Detect which cell encompasses the target text, then output its [X, Y] center coordinate. 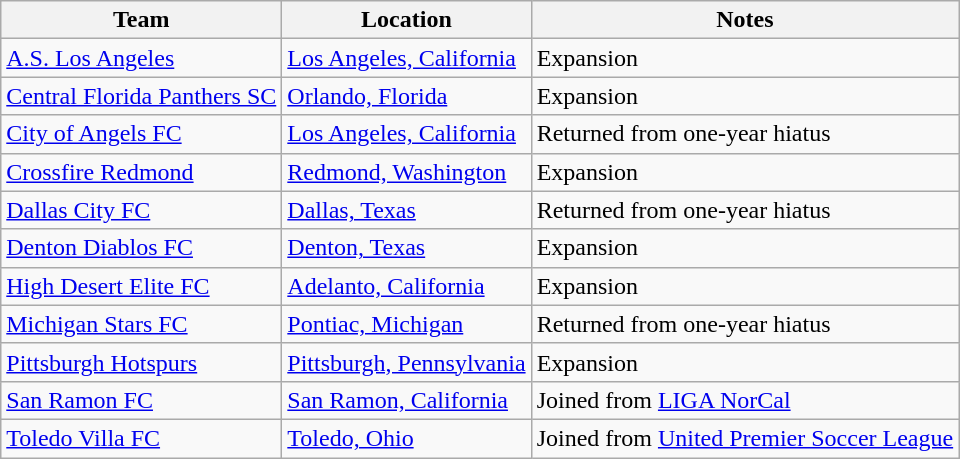
High Desert Elite FC [142, 286]
A.S. Los Angeles [142, 58]
Toledo Villa FC [142, 438]
Dallas, Texas [406, 210]
Michigan Stars FC [142, 324]
Redmond, Washington [406, 172]
Location [406, 20]
Central Florida Panthers SC [142, 96]
Toledo, Ohio [406, 438]
Orlando, Florida [406, 96]
Adelanto, California [406, 286]
Pontiac, Michigan [406, 324]
City of Angels FC [142, 134]
Notes [745, 20]
Crossfire Redmond [142, 172]
Pittsburgh Hotspurs [142, 362]
Joined from LIGA NorCal [745, 400]
San Ramon, California [406, 400]
Joined from United Premier Soccer League [745, 438]
Pittsburgh, Pennsylvania [406, 362]
Dallas City FC [142, 210]
Denton Diablos FC [142, 248]
Denton, Texas [406, 248]
Team [142, 20]
San Ramon FC [142, 400]
